Return the [X, Y] coordinate for the center point of the cell that contains the specified text.  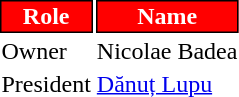
Name [167, 16]
Nicolae Badea [167, 51]
Role [46, 16]
Owner [46, 51]
